Detect which cell encompasses the target text, then output its (x, y) center coordinate. 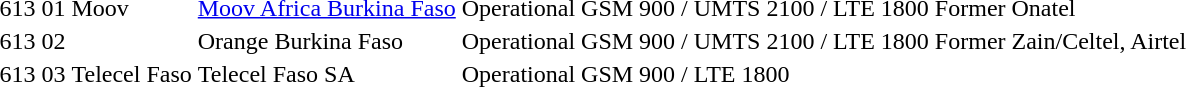
Operational (518, 41)
02 (54, 41)
Orange Burkina Faso (326, 41)
GSM 900 / UMTS 2100 / LTE 1800 (756, 41)
